Pinpoint the cell where the given text exists, returning its (x, y) midpoint coordinate. 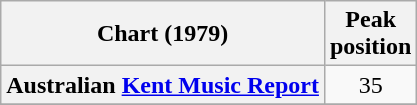
Chart (1979) (163, 34)
35 (370, 85)
Peakposition (370, 34)
Australian Kent Music Report (163, 85)
